Determine the (x, y) coordinate at the center of the cell enclosing the given text.  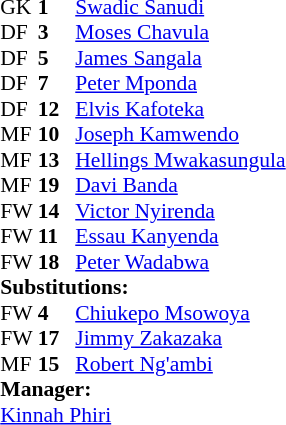
13 (57, 160)
Robert Ng'ambi (180, 364)
Peter Mponda (180, 83)
Moses Chavula (180, 33)
7 (57, 83)
Essau Kanyenda (180, 237)
Substitutions: (142, 287)
17 (57, 339)
Victor Nyirenda (180, 211)
5 (57, 58)
3 (57, 33)
19 (57, 185)
Peter Wadabwa (180, 262)
10 (57, 135)
18 (57, 262)
Davi Banda (180, 185)
James Sangala (180, 58)
11 (57, 237)
Hellings Mwakasungula (180, 160)
Jimmy Zakazaka (180, 339)
4 (57, 313)
Elvis Kafoteka (180, 109)
Joseph Kamwendo (180, 135)
15 (57, 364)
12 (57, 109)
14 (57, 211)
Chiukepo Msowoya (180, 313)
Manager: (142, 389)
